Capture the cell that displays the provided text and extract its [X, Y] central coordinate. 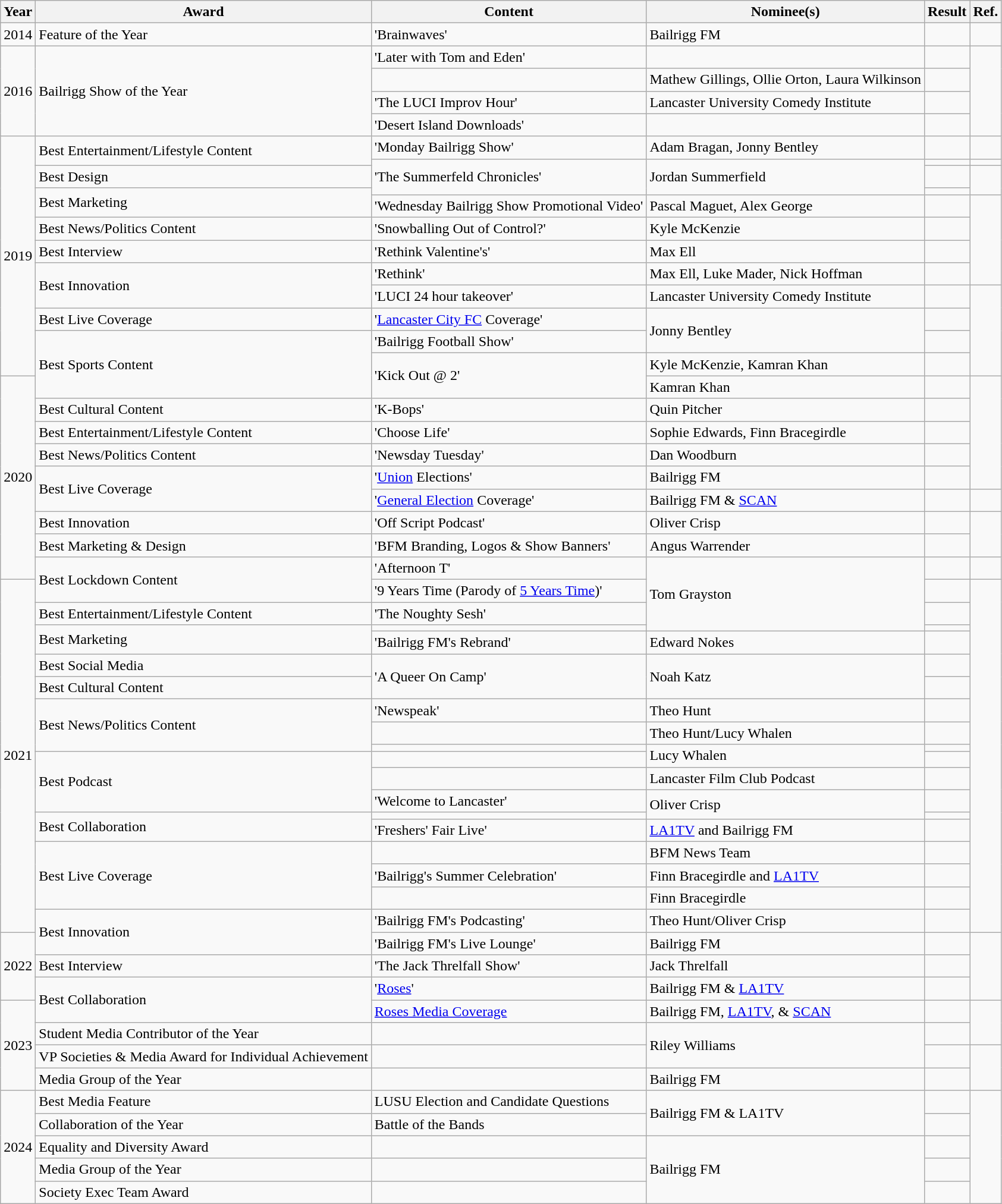
'LUCI 24 hour takeover' [509, 297]
'Bailrigg's Summer Celebration' [509, 875]
'Newsday Tuesday' [509, 455]
Dan Woodburn [786, 455]
'Afternoon T' [509, 568]
'Monday Bailrigg Show' [509, 147]
'Bailrigg FM's Rebrand' [509, 643]
Content [509, 12]
VP Societies & Media Award for Individual Achievement [203, 1057]
Quin Pitcher [786, 410]
Collaboration of the Year [203, 1124]
Finn Bracegirdle [786, 898]
LUSU Election and Candidate Questions [509, 1102]
Best Social Media [203, 665]
Bailrigg FM, LA1TV, & SCAN [786, 1011]
Noah Katz [786, 677]
'BFM Branding, Logos & Show Banners' [509, 545]
Nominee(s) [786, 12]
'Bailrigg Football Show' [509, 342]
Lucy Whalen [786, 756]
Mathew Gillings, Ollie Orton, Laura Wilkinson [786, 80]
'The LUCI Improv Hour' [509, 102]
Bailrigg FM & SCAN [786, 500]
Best Media Feature [203, 1102]
Finn Bracegirdle and LA1TV [786, 875]
2024 [18, 1147]
'General Election Coverage' [509, 500]
Kyle McKenzie, Kamran Khan [786, 364]
2016 [18, 91]
Feature of the Year [203, 34]
Best Design [203, 177]
Best Marketing & Design [203, 545]
Max Ell, Luke Mader, Nick Hoffman [786, 274]
'Bailrigg FM's Podcasting' [509, 920]
Riley Williams [786, 1045]
2021 [18, 755]
Battle of the Bands [509, 1124]
Jack Threlfall [786, 966]
'Freshers' Fair Live' [509, 830]
'Choose Life' [509, 432]
'Newspeak' [509, 711]
'Later with Tom and Eden' [509, 57]
Best Lockdown Content [203, 579]
'Union Elections' [509, 477]
'The Summerfeld Chronicles' [509, 177]
'Brainwaves' [509, 34]
Theo Hunt/Lucy Whalen [786, 733]
Sophie Edwards, Finn Bracegirdle [786, 432]
2019 [18, 256]
Kyle McKenzie [786, 228]
Adam Bragan, Jonny Bentley [786, 147]
Society Exec Team Award [203, 1192]
2022 [18, 966]
'The Noughty Sesh' [509, 613]
'Off Script Podcast' [509, 523]
2014 [18, 34]
Result [947, 12]
'Roses' [509, 989]
'A Queer On Camp' [509, 677]
LA1TV and Bailrigg FM [786, 830]
Angus Warrender [786, 545]
Award [203, 12]
Theo Hunt [786, 711]
BFM News Team [786, 853]
Theo Hunt/Oliver Crisp [786, 920]
Lancaster Film Club Podcast [786, 778]
'Rethink Valentine's' [509, 252]
Kamran Khan [786, 387]
Edward Nokes [786, 643]
Equality and Diversity Award [203, 1147]
Tom Grayston [786, 593]
'K-Bops' [509, 410]
'Wednesday Bailrigg Show Promotional Video' [509, 206]
2020 [18, 478]
Best Podcast [203, 781]
'Snowballing Out of Control?' [509, 228]
Bailrigg Show of the Year [203, 91]
'The Jack Threlfall Show' [509, 966]
2023 [18, 1045]
Roses Media Coverage [509, 1011]
'9 Years Time (Parody of 5 Years Time)' [509, 590]
Ref. [986, 12]
'Lancaster City FC Coverage' [509, 319]
'Welcome to Lancaster' [509, 801]
Jonny Bentley [786, 331]
Student Media Contributor of the Year [203, 1034]
'Bailrigg FM's Live Lounge' [509, 944]
'Desert Island Downloads' [509, 125]
'Kick Out @ 2' [509, 376]
Year [18, 12]
Pascal Maguet, Alex George [786, 206]
Max Ell [786, 252]
Jordan Summerfield [786, 177]
Best Sports Content [203, 364]
'Rethink' [509, 274]
